Detect which cell encompasses the target text, then output its (x, y) center coordinate. 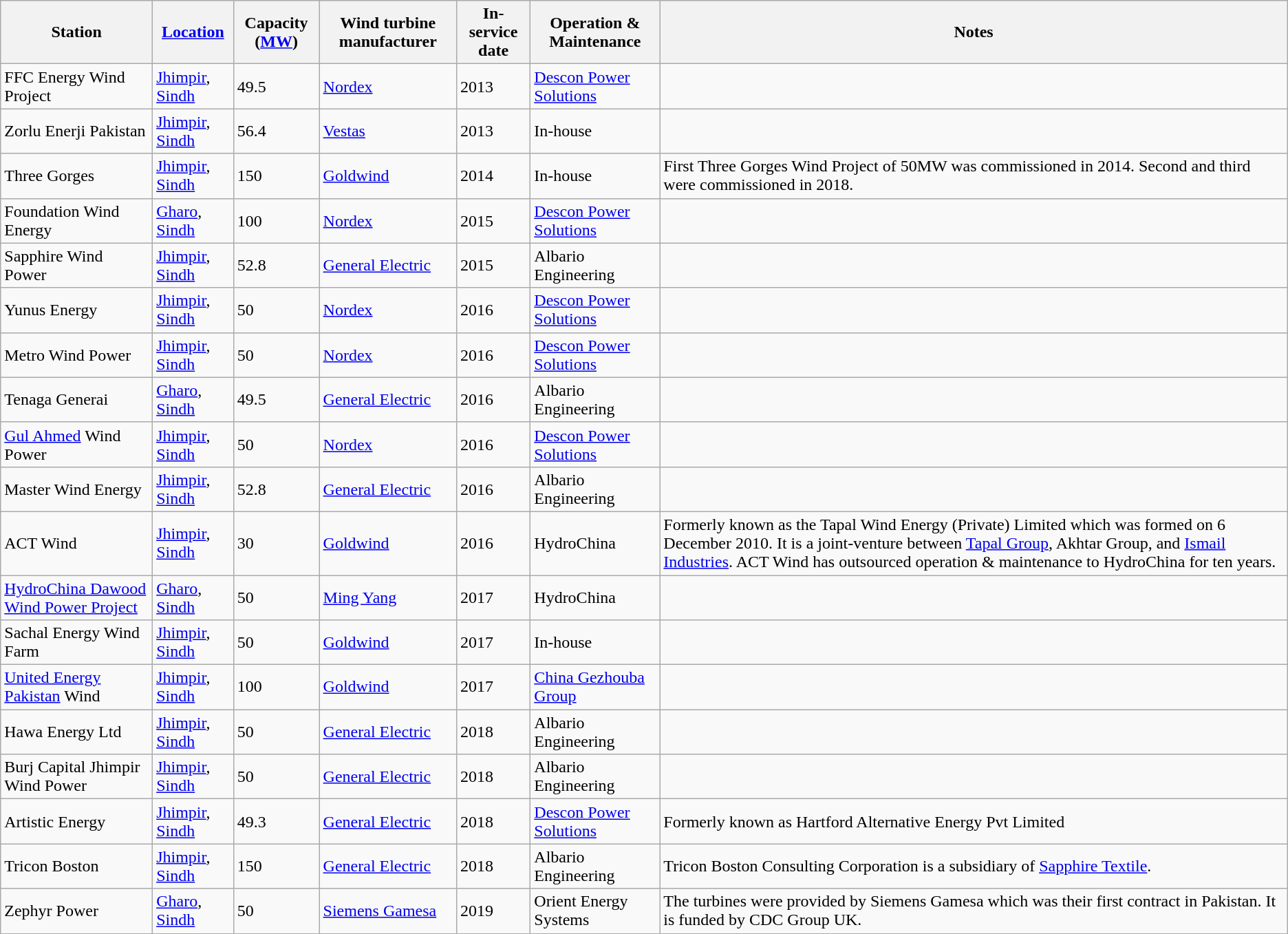
United Energy Pakistan Wind (77, 687)
Tenaga Generai (77, 399)
First Three Gorges Wind Project of 50MW was commissioned in 2014. Second and third were commissioned in 2018. (974, 176)
56.4 (277, 131)
The turbines were provided by Siemens Gamesa which was their first contract in Pakistan. It is funded by CDC Group UK. (974, 911)
Metro Wind Power (77, 355)
ACT Wind (77, 543)
Vestas (388, 131)
Notes (974, 32)
Yunus Energy (77, 310)
Tricon Boston (77, 866)
Siemens Gamesa (388, 911)
Wind turbine manufacturer (388, 32)
30 (277, 543)
49.3 (277, 822)
Zephyr Power (77, 911)
2019 (493, 911)
Capacity (MW) (277, 32)
Station (77, 32)
Master Wind Energy (77, 489)
Sachal Energy Wind Farm (77, 643)
Gul Ahmed Wind Power (77, 445)
China Gezhouba Group (595, 687)
Three Gorges (77, 176)
Foundation Wind Energy (77, 220)
HydroChina Dawood Wind Power Project (77, 597)
Sapphire Wind Power (77, 266)
Formerly known as Hartford Alternative Energy Pvt Limited (974, 822)
Orient Energy Systems (595, 911)
Tricon Boston Consulting Corporation is a subsidiary of Sapphire Textile. (974, 866)
Operation & Maintenance (595, 32)
Artistic Energy (77, 822)
Zorlu Enerji Pakistan (77, 131)
Hawa Energy Ltd (77, 732)
Burj Capital Jhimpir Wind Power (77, 776)
Location (193, 32)
In-service date (493, 32)
FFC Energy Wind Project (77, 87)
2014 (493, 176)
Ming Yang (388, 597)
